Scan for the cell matching the given text and deliver its [x, y] coordinate at center. 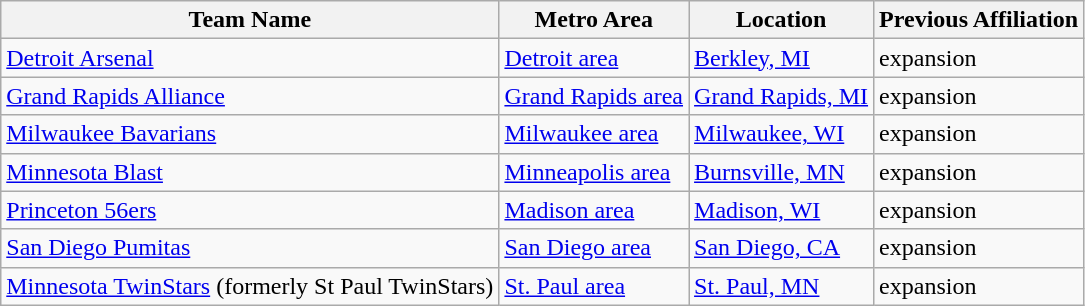
St. Paul area [594, 286]
Detroit Arsenal [250, 58]
Milwaukee, WI [782, 134]
Burnsville, MN [782, 172]
Madison area [594, 210]
Berkley, MI [782, 58]
Milwaukee Bavarians [250, 134]
Team Name [250, 20]
Grand Rapids Alliance [250, 96]
Minnesota TwinStars (formerly St Paul TwinStars) [250, 286]
San Diego area [594, 248]
Grand Rapids, MI [782, 96]
San Diego, CA [782, 248]
Grand Rapids area [594, 96]
Milwaukee area [594, 134]
Detroit area [594, 58]
Minneapolis area [594, 172]
Madison, WI [782, 210]
San Diego Pumitas [250, 248]
St. Paul, MN [782, 286]
Metro Area [594, 20]
Location [782, 20]
Princeton 56ers [250, 210]
Minnesota Blast [250, 172]
Previous Affiliation [979, 20]
